Extract the [x, y] coordinate from the center of the cell holding the provided text.  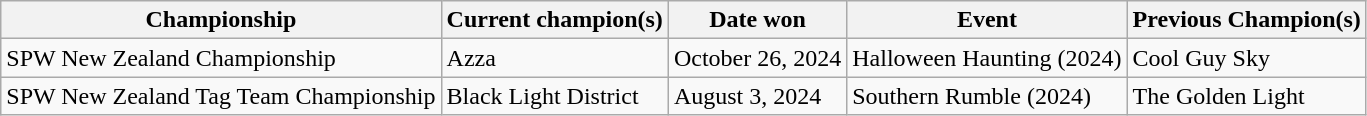
Black Light District [554, 96]
Cool Guy Sky [1246, 58]
SPW New Zealand Tag Team Championship [221, 96]
Championship [221, 20]
October 26, 2024 [757, 58]
Event [987, 20]
Halloween Haunting (2024) [987, 58]
Current champion(s) [554, 20]
The Golden Light [1246, 96]
Date won [757, 20]
Previous Champion(s) [1246, 20]
Azza [554, 58]
August 3, 2024 [757, 96]
SPW New Zealand Championship [221, 58]
Southern Rumble (2024) [987, 96]
